For the text-containing cell, return its midpoint in (X, Y) coordinate format. 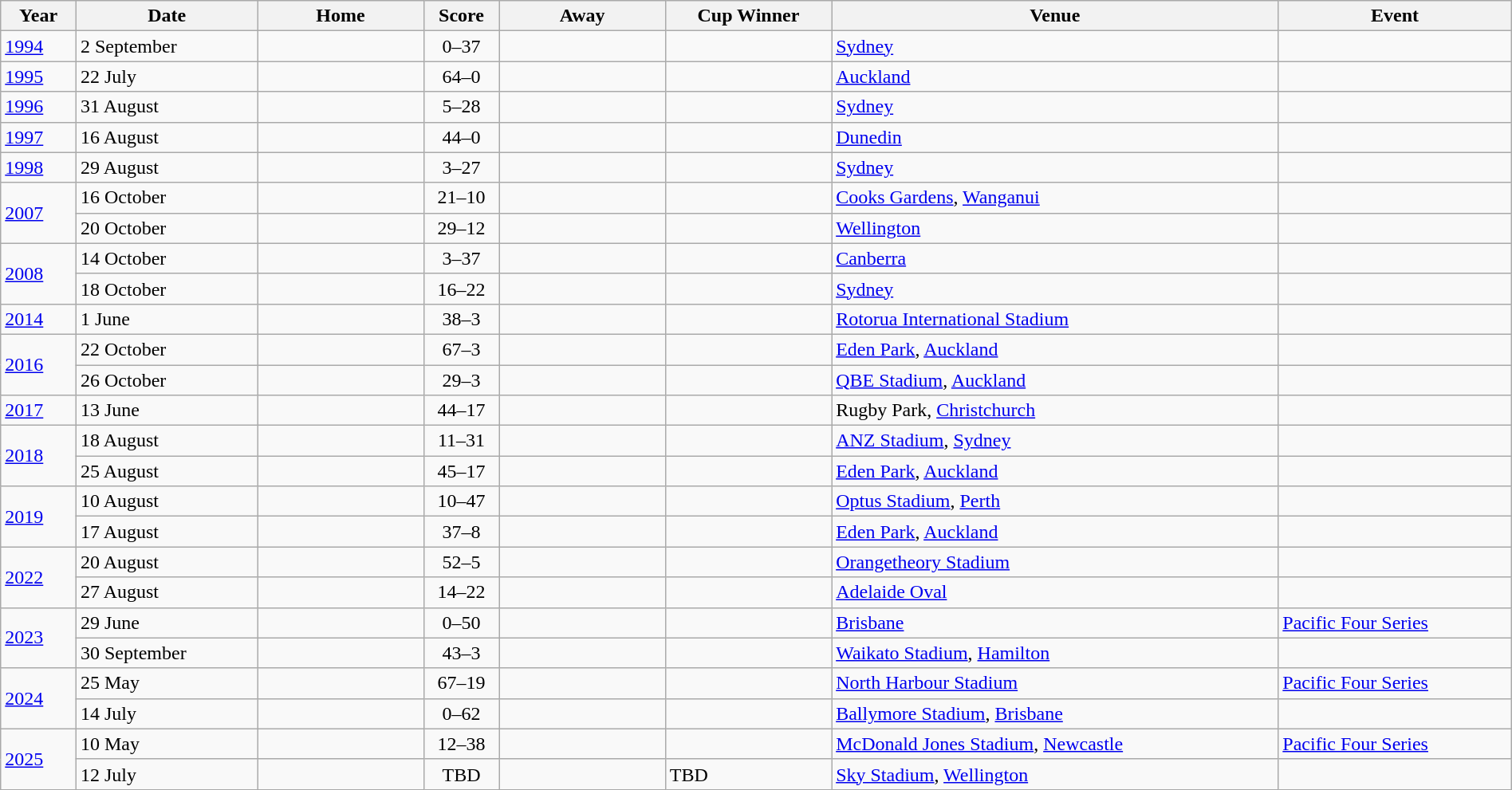
2025 (38, 759)
22 October (166, 349)
27 August (166, 592)
0–37 (461, 46)
1997 (38, 137)
Rotorua International Stadium (1055, 319)
Wellington (1055, 228)
2017 (38, 411)
12 July (166, 774)
11–31 (461, 441)
2022 (38, 577)
67–3 (461, 349)
18 October (166, 289)
1994 (38, 46)
3–37 (461, 258)
3–27 (461, 167)
1995 (38, 77)
16 August (166, 137)
25 August (166, 471)
29 June (166, 623)
2014 (38, 319)
QBE Stadium, Auckland (1055, 380)
14 July (166, 713)
Dunedin (1055, 137)
52–5 (461, 562)
2016 (38, 364)
0–62 (461, 713)
Waikato Stadium, Hamilton (1055, 653)
29–3 (461, 380)
Cup Winner (748, 16)
17 August (166, 532)
Orangetheory Stadium (1055, 562)
Canberra (1055, 258)
16–22 (461, 289)
2023 (38, 638)
44–17 (461, 411)
20 August (166, 562)
31 August (166, 107)
North Harbour Stadium (1055, 683)
44–0 (461, 137)
10–47 (461, 501)
1996 (38, 107)
Adelaide Oval (1055, 592)
26 October (166, 380)
2 September (166, 46)
Brisbane (1055, 623)
Home (341, 16)
2018 (38, 456)
37–8 (461, 532)
30 September (166, 653)
67–19 (461, 683)
14 October (166, 258)
29 August (166, 167)
Score (461, 16)
20 October (166, 228)
13 June (166, 411)
2019 (38, 517)
Year (38, 16)
10 August (166, 501)
Sky Stadium, Wellington (1055, 774)
Date (166, 16)
Event (1395, 16)
McDonald Jones Stadium, Newcastle (1055, 744)
18 August (166, 441)
64–0 (461, 77)
45–17 (461, 471)
29–12 (461, 228)
5–28 (461, 107)
Venue (1055, 16)
Rugby Park, Christchurch (1055, 411)
38–3 (461, 319)
16 October (166, 198)
2007 (38, 213)
0–50 (461, 623)
12–38 (461, 744)
22 July (166, 77)
10 May (166, 744)
Away (582, 16)
1 June (166, 319)
ANZ Stadium, Sydney (1055, 441)
43–3 (461, 653)
Ballymore Stadium, Brisbane (1055, 713)
Auckland (1055, 77)
Cooks Gardens, Wanganui (1055, 198)
Optus Stadium, Perth (1055, 501)
25 May (166, 683)
1998 (38, 167)
21–10 (461, 198)
2024 (38, 698)
2008 (38, 273)
14–22 (461, 592)
